Return (x, y) of the center of cell containing provided text 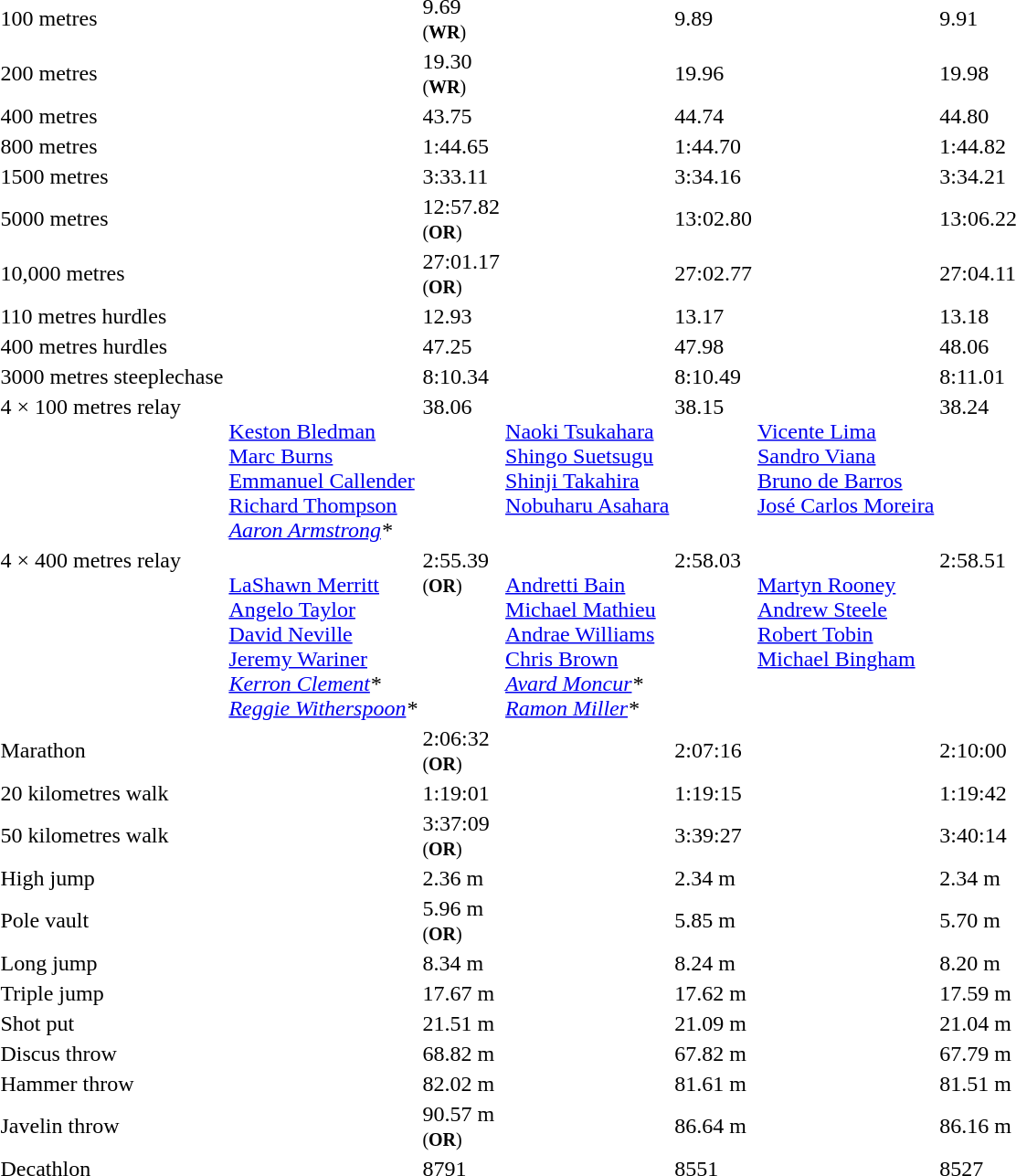
Martyn RooneyAndrew SteeleRobert TobinMichael Bingham (846, 634)
82.02 m (461, 1084)
3:37:09(OR) (461, 835)
3:33.11 (461, 176)
LaShawn MerrittAngelo TaylorDavid NevilleJeremy WarinerKerron Clement*Reggie Witherspoon* (323, 634)
47.25 (461, 346)
3:34.16 (714, 176)
5.85 m (714, 921)
Keston BledmanMarc BurnsEmmanuel CallenderRichard ThompsonAaron Armstrong* (323, 468)
8.24 m (714, 963)
12:57.82(OR) (461, 219)
38.06 (461, 468)
2.36 m (461, 878)
8:10.49 (714, 376)
17.62 m (714, 993)
19.30 (WR) (461, 73)
86.64 m (714, 1126)
1:44.65 (461, 146)
2.34 m (714, 878)
2:55.39(OR) (461, 634)
8.34 m (461, 963)
Vicente Lima Sandro Viana Bruno de Barros José Carlos Moreira (846, 468)
81.61 m (714, 1084)
21.09 m (714, 1023)
19.96 (714, 73)
3:39:27 (714, 835)
67.82 m (714, 1054)
38.15 (714, 468)
13.17 (714, 316)
2:58.03 (714, 634)
27:02.77 (714, 274)
68.82 m (461, 1054)
1:19:01 (461, 793)
17.67 m (461, 993)
2:06:32(OR) (461, 751)
1:44.70 (714, 146)
2:07:16 (714, 751)
13:02.80 (714, 219)
90.57 m(OR) (461, 1126)
27:01.17(OR) (461, 274)
12.93 (461, 316)
5.96 m(OR) (461, 921)
47.98 (714, 346)
43.75 (461, 116)
21.51 m (461, 1023)
Naoki TsukaharaShingo SuetsuguShinji TakahiraNobuharu Asahara (587, 468)
Andretti BainMichael MathieuAndrae WilliamsChris BrownAvard Moncur*Ramon Miller* (587, 634)
8:10.34 (461, 376)
1:19:15 (714, 793)
44.74 (714, 116)
